Capture the cell that displays the provided text and extract its [X, Y] central coordinate. 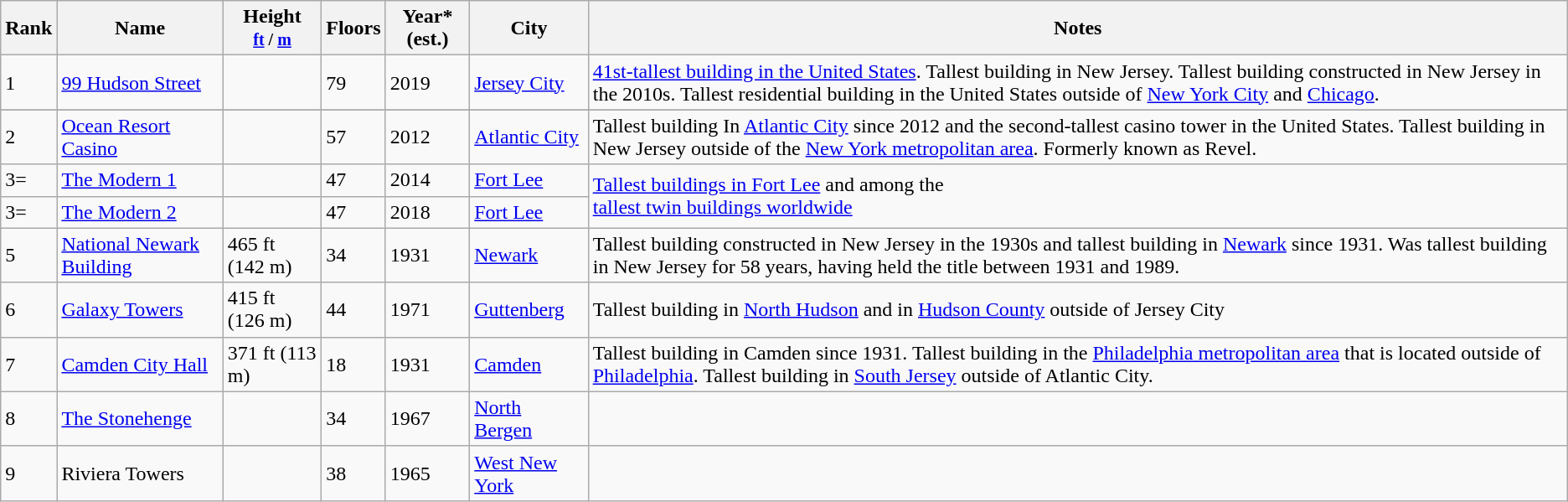
Atlantic City [529, 137]
57 [353, 137]
2018 [427, 212]
99 Hudson Street [140, 82]
Notes [1077, 28]
Floors [353, 28]
Camden [529, 364]
Tallest building in North Hudson and in Hudson County outside of Jersey City [1077, 310]
2019 [427, 82]
2014 [427, 180]
6 [28, 310]
Jersey City [529, 82]
Newark [529, 255]
Year* (est.) [427, 28]
38 [353, 473]
44 [353, 310]
West New York [529, 473]
Rank [28, 28]
North Bergen [529, 419]
2 [28, 137]
415 ft (126 m) [271, 310]
Ocean Resort Casino [140, 137]
City [529, 28]
Camden City Hall [140, 364]
1965 [427, 473]
2012 [427, 137]
Galaxy Towers [140, 310]
7 [28, 364]
1967 [427, 419]
5 [28, 255]
Tallest buildings in Fort Lee and among thetallest twin buildings worldwide [1077, 196]
1 [28, 82]
Guttenberg [529, 310]
465 ft (142 m) [271, 255]
Name [140, 28]
371 ft (113 m) [271, 364]
79 [353, 82]
9 [28, 473]
1971 [427, 310]
Riviera Towers [140, 473]
The Stonehenge [140, 419]
The Modern 1 [140, 180]
18 [353, 364]
8 [28, 419]
National Newark Building [140, 255]
Heightft / m [271, 28]
The Modern 2 [140, 212]
